Search for the cell housing the specified text and yield its [x, y] center coordinate. 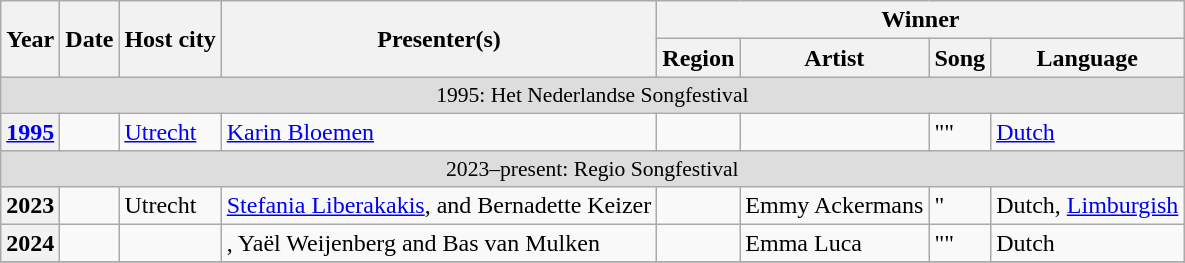
Dutch, Limburgish [1088, 205]
Artist [834, 58]
Emmy Ackermans [834, 205]
Karin Bloemen [439, 131]
Date [90, 39]
Presenter(s) [439, 39]
, Yaël Weijenberg and Bas van Mulken [439, 243]
2024 [30, 243]
1995: Het Nederlandse Songfestival [592, 95]
Year [30, 39]
Host city [170, 39]
Language [1088, 58]
Song [960, 58]
2023 [30, 205]
Stefania Liberakakis, and Bernadette Keizer [439, 205]
" [960, 205]
2023–present: Regio Songfestival [592, 169]
Winner [920, 20]
1995 [30, 131]
Region [698, 58]
Emma Luca [834, 243]
